For the text-containing cell, return its midpoint in (X, Y) coordinate format. 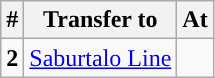
Transfer to (100, 20)
2 (12, 58)
Saburtalo Line (100, 58)
# (12, 20)
At (195, 20)
